From the cell containing the given text, extract its center point as [X, Y] coordinate. 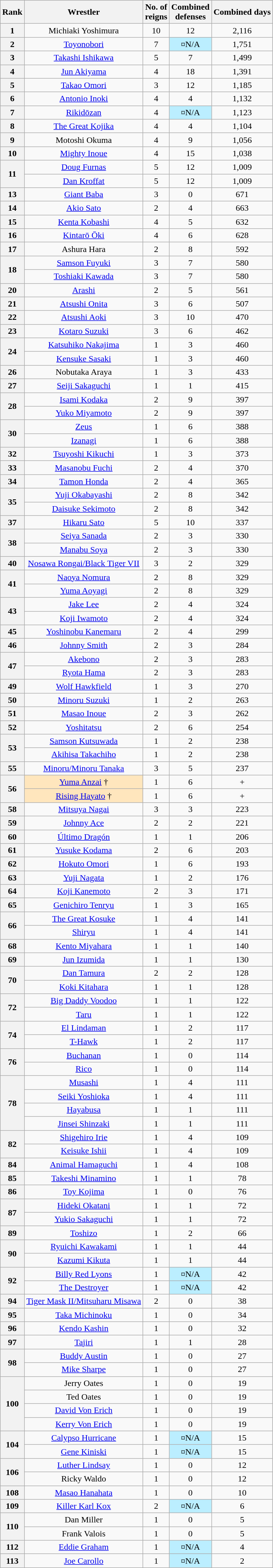
Hikaru Sato [84, 522]
Doug Furnas [84, 167]
Luther Lindsay [84, 1465]
Último Dragón [84, 837]
70 [12, 980]
Katsuhiko Nakajima [84, 345]
85 [12, 1178]
43 [12, 611]
Yuji Nagata [84, 878]
176 [242, 878]
Dan Tamura [84, 973]
No. ofreigns [156, 12]
Atsushi Onita [84, 304]
Koji Iwamoto [84, 618]
Ricky Waldo [84, 1479]
221 [242, 823]
299 [242, 632]
1,751 [242, 44]
69 [12, 960]
Keisuke Ishii [84, 1151]
Izanagi [84, 440]
Mighty Inoue [84, 153]
Samson Fuyuki [84, 263]
Jake Lee [84, 604]
254 [242, 727]
Kensuke Sasaki [84, 358]
Naoya Nomura [84, 577]
37 [12, 522]
110 [12, 1527]
Jinsei Shinzaki [84, 1124]
Toy Kojima [84, 1192]
237 [242, 768]
Masao Inoue [84, 714]
Ryuichi Kawakami [84, 1246]
Toyonobori [84, 44]
94 [12, 1301]
Johnny Smith [84, 645]
Seiya Sanada [84, 536]
1,391 [242, 71]
Seiki Yoshioka [84, 1096]
92 [12, 1281]
Masao Hanahata [84, 1492]
284 [242, 645]
14 [12, 208]
Kintarō Ōki [84, 235]
41 [12, 584]
Jun Izumida [84, 960]
Dan Kroffat [84, 181]
Jun Akiyama [84, 71]
Billy Red Lyons [84, 1274]
The Great Kosuke [84, 919]
Frank Valois [84, 1534]
106 [12, 1472]
Hideki Okatani [84, 1205]
60 [12, 837]
Rank [12, 12]
373 [242, 454]
Tajiri [84, 1342]
89 [12, 1233]
Toshiaki Kawada [84, 276]
Minoru Suzuki [84, 700]
206 [242, 837]
16 [12, 235]
Yukio Sakaguchi [84, 1219]
84 [12, 1165]
22 [12, 317]
Nosawa Rongai/Black Tiger VII [84, 563]
Daisuke Sekimoto [84, 509]
Kendo Kashin [84, 1329]
Yuma Aoyagi [84, 591]
1,056 [242, 140]
262 [242, 714]
23 [12, 331]
Yusuke Kodama [84, 850]
1,123 [242, 112]
Kento Miyahara [84, 946]
Tiger Mask II/Mitsuharu Misawa [84, 1301]
87 [12, 1212]
Kotaro Suzuki [84, 331]
Calypso Hurricane [84, 1438]
58 [12, 809]
49 [12, 686]
Mike Sharpe [84, 1369]
T-Hawk [84, 1041]
Rico [84, 1069]
Masanobu Fuchi [84, 468]
74 [12, 1035]
171 [242, 891]
Dan Miller [84, 1520]
Yoshinobu Kanemaru [84, 632]
628 [242, 235]
113 [12, 1561]
Takashi Ishikawa [84, 58]
Michiaki Yoshimura [84, 31]
82 [12, 1144]
52 [12, 727]
Yuko Miyamoto [84, 413]
Manabu Soya [84, 550]
Taru [84, 1014]
35 [12, 502]
Gene Kiniski [84, 1451]
Ryota Hama [84, 673]
Rising Hayato † [84, 795]
11 [12, 174]
65 [12, 905]
462 [242, 331]
Hokuto Omori [84, 864]
203 [242, 850]
98 [12, 1363]
Motoshi Okuma [84, 140]
140 [242, 946]
365 [242, 481]
90 [12, 1253]
Big Daddy Voodoo [84, 1000]
1,185 [242, 85]
1,104 [242, 126]
40 [12, 563]
130 [242, 960]
507 [242, 304]
56 [12, 789]
97 [12, 1342]
Yuji Okabayashi [84, 495]
Kerry Von Erich [84, 1424]
Koji Kanemoto [84, 891]
47 [12, 666]
632 [242, 222]
The Destroyer [84, 1288]
62 [12, 864]
20 [12, 290]
Yuma Anzai † [84, 782]
Minoru/Minoru Tanaka [84, 768]
63 [12, 878]
64 [12, 891]
17 [12, 249]
Ashura Hara [84, 249]
Buddy Austin [84, 1356]
Zeus [84, 427]
Genichiro Tenryu [84, 905]
Arashi [84, 290]
Shigehiro Irie [84, 1137]
86 [12, 1192]
270 [242, 686]
Akihisa Takachiho [84, 755]
100 [12, 1404]
Ted Oates [84, 1397]
104 [12, 1445]
671 [242, 195]
45 [12, 632]
470 [242, 317]
1,038 [242, 153]
Kenta Kobashi [84, 222]
Samson Kutsuwada [84, 741]
193 [242, 864]
561 [242, 290]
Mitsuya Nagai [84, 809]
165 [242, 905]
Isami Kodaka [84, 400]
Nobutaka Araya [84, 372]
El Lindaman [84, 1028]
David Von Erich [84, 1410]
Akio Sato [84, 208]
Hayabusa [84, 1110]
2,116 [242, 31]
53 [12, 748]
96 [12, 1329]
95 [12, 1315]
Combineddefenses [190, 12]
50 [12, 700]
Seiji Sakaguchi [84, 386]
Koki Kitahara [84, 987]
415 [242, 386]
Killer Karl Kox [84, 1506]
Akebono [84, 659]
Taka Michinoku [84, 1315]
Joe Carollo [84, 1561]
112 [12, 1547]
33 [12, 468]
Johnny Ace [84, 823]
370 [242, 468]
59 [12, 823]
Rikidōzan [84, 112]
Yoshitatsu [84, 727]
55 [12, 768]
68 [12, 946]
663 [242, 208]
Combined days [242, 12]
21 [12, 304]
61 [12, 850]
51 [12, 714]
337 [242, 522]
Animal Hamaguchi [84, 1165]
Giant Baba [84, 195]
46 [12, 645]
592 [242, 249]
433 [242, 372]
26 [12, 372]
Takao Omori [84, 85]
Antonio Inoki [84, 99]
Toshizo [84, 1233]
Takeshi Minamino [84, 1178]
263 [242, 700]
Atsushi Aoki [84, 317]
24 [12, 351]
30 [12, 434]
Eddie Graham [84, 1547]
Wolf Hawkfield [84, 686]
The Great Kojika [84, 126]
Tsuyoshi Kikuchi [84, 454]
13 [12, 195]
Kazumi Kikuta [84, 1260]
Wrestler [84, 12]
Buchanan [84, 1055]
Musashi [84, 1083]
1,499 [242, 58]
Shiryu [84, 932]
1,132 [242, 99]
Jerry Oates [84, 1383]
Tamon Honda [84, 481]
223 [242, 809]
